Determine the (x, y) coordinate at the center of the cell enclosing the given text.  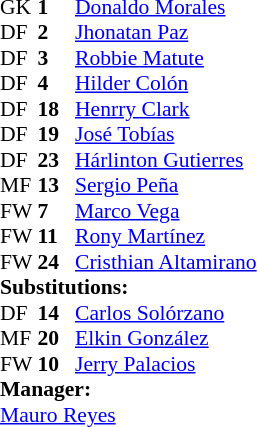
Elkin González (166, 339)
Marco Vega (166, 211)
Hilder Colón (166, 83)
24 (57, 262)
2 (57, 33)
18 (57, 109)
4 (57, 83)
20 (57, 339)
Cristhian Altamirano (166, 262)
19 (57, 135)
Sergio Peña (166, 185)
3 (57, 58)
7 (57, 211)
Hárlinton Gutierres (166, 160)
Jhonatan Paz (166, 33)
Carlos Solórzano (166, 313)
Jerry Palacios (166, 364)
Manager: (128, 389)
Robbie Matute (166, 58)
23 (57, 160)
11 (57, 237)
José Tobías (166, 135)
13 (57, 185)
Henrry Clark (166, 109)
14 (57, 313)
Rony Martínez (166, 237)
Substitutions: (128, 287)
10 (57, 364)
